Return the [x, y] coordinate for the center point of the cell that contains the specified text.  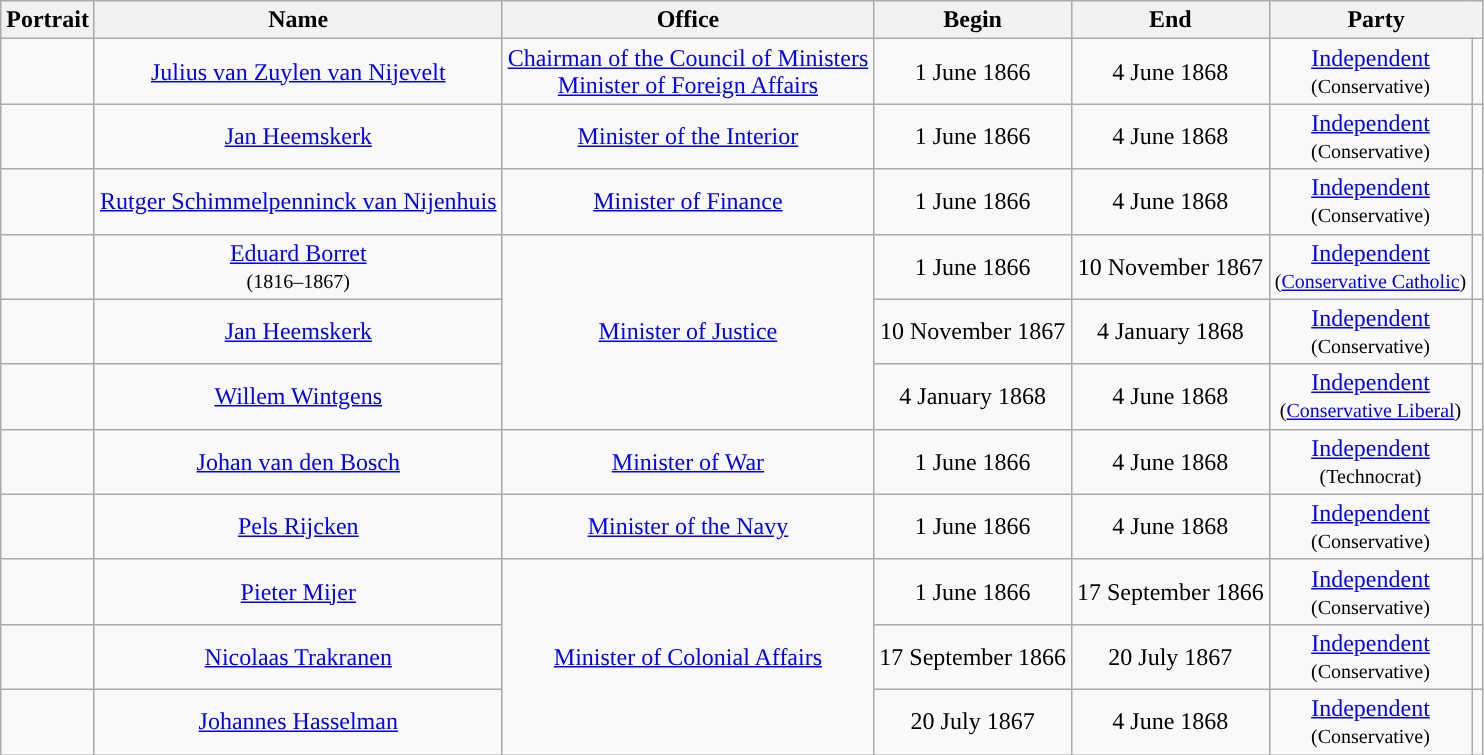
Julius van Zuylen van Nijevelt [298, 72]
Independent (Conservative Catholic) [1370, 266]
Chairman of the Council of MinistersMinister of Foreign Affairs [688, 72]
Minister of the Navy [688, 526]
Minister of Colonial Affairs [688, 656]
Begin [973, 20]
Eduard Borret (1816–1867) [298, 266]
End [1170, 20]
Willem Wintgens [298, 396]
Pieter Mijer [298, 592]
Pels Rijcken [298, 526]
Name [298, 20]
Portrait [48, 20]
Party [1376, 20]
Independent (Technocrat) [1370, 462]
Minister of Finance [688, 202]
Minister of Justice [688, 332]
Minister of War [688, 462]
Minister of the Interior [688, 136]
Johannes Hasselman [298, 722]
Rutger Schimmelpenninck van Nijenhuis [298, 202]
Johan van den Bosch [298, 462]
Independent (Conservative Liberal) [1370, 396]
Nicolaas Trakranen [298, 656]
Office [688, 20]
